Extract the [X, Y] coordinate from the center of the cell holding the provided text.  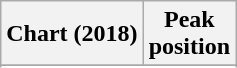
Peak position [189, 34]
Chart (2018) [72, 34]
